Return the [x, y] coordinate for the center point of the cell that contains the specified text.  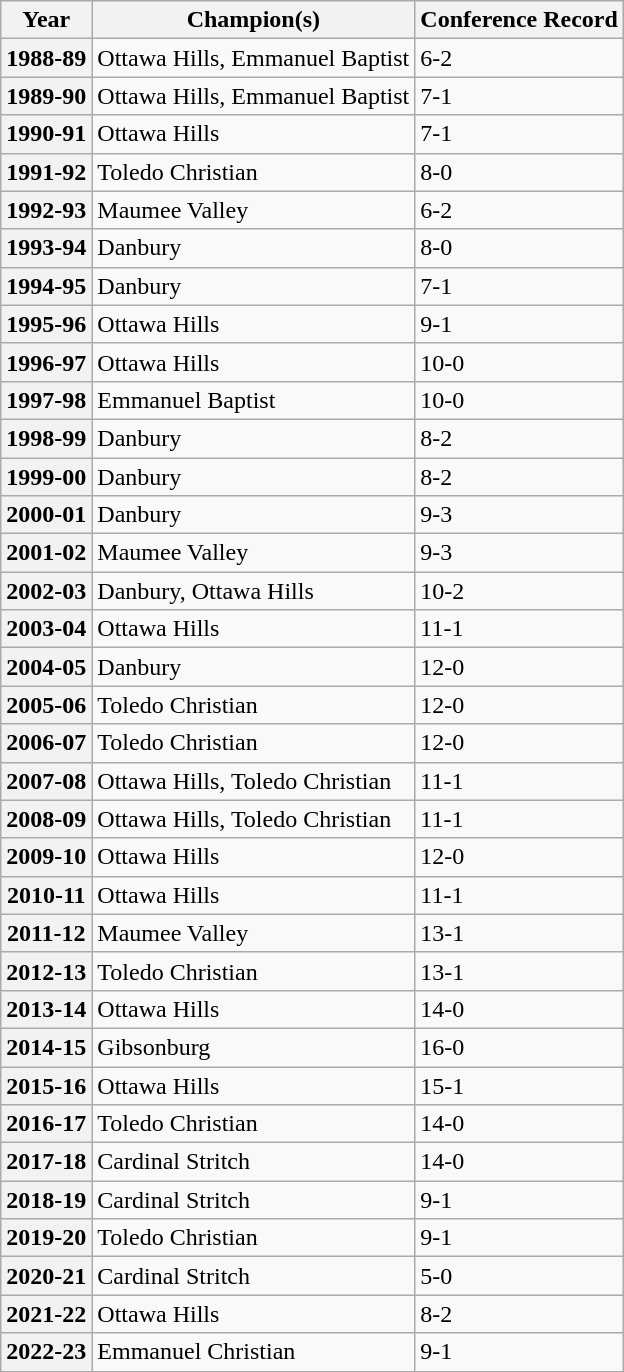
2011-12 [46, 933]
2017-18 [46, 1162]
2000-01 [46, 515]
1996-97 [46, 362]
2001-02 [46, 553]
2013-14 [46, 1009]
2002-03 [46, 591]
2008-09 [46, 819]
1991-92 [46, 172]
Emmanuel Baptist [254, 400]
2021-22 [46, 1314]
Conference Record [520, 20]
2007-08 [46, 781]
Champion(s) [254, 20]
15-1 [520, 1085]
2003-04 [46, 629]
5-0 [520, 1276]
2012-13 [46, 971]
Year [46, 20]
10-2 [520, 591]
2020-21 [46, 1276]
2006-07 [46, 743]
2010-11 [46, 895]
1997-98 [46, 400]
2005-06 [46, 705]
Gibsonburg [254, 1047]
1990-91 [46, 134]
1998-99 [46, 438]
2019-20 [46, 1238]
1995-96 [46, 324]
2018-19 [46, 1200]
1994-95 [46, 286]
2015-16 [46, 1085]
Danbury, Ottawa Hills [254, 591]
Emmanuel Christian [254, 1352]
2014-15 [46, 1047]
1988-89 [46, 58]
16-0 [520, 1047]
1992-93 [46, 210]
1989-90 [46, 96]
2016-17 [46, 1124]
2022-23 [46, 1352]
2004-05 [46, 667]
1993-94 [46, 248]
1999-00 [46, 477]
2009-10 [46, 857]
